Return [X, Y] of the center of cell containing provided text 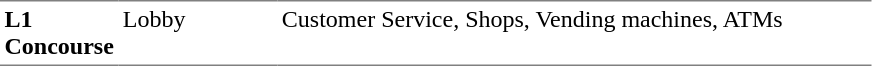
Lobby [198, 33]
Customer Service, Shops, Vending machines, ATMs [574, 33]
L1Concourse [59, 33]
